Search for the cell housing the specified text and yield its (x, y) center coordinate. 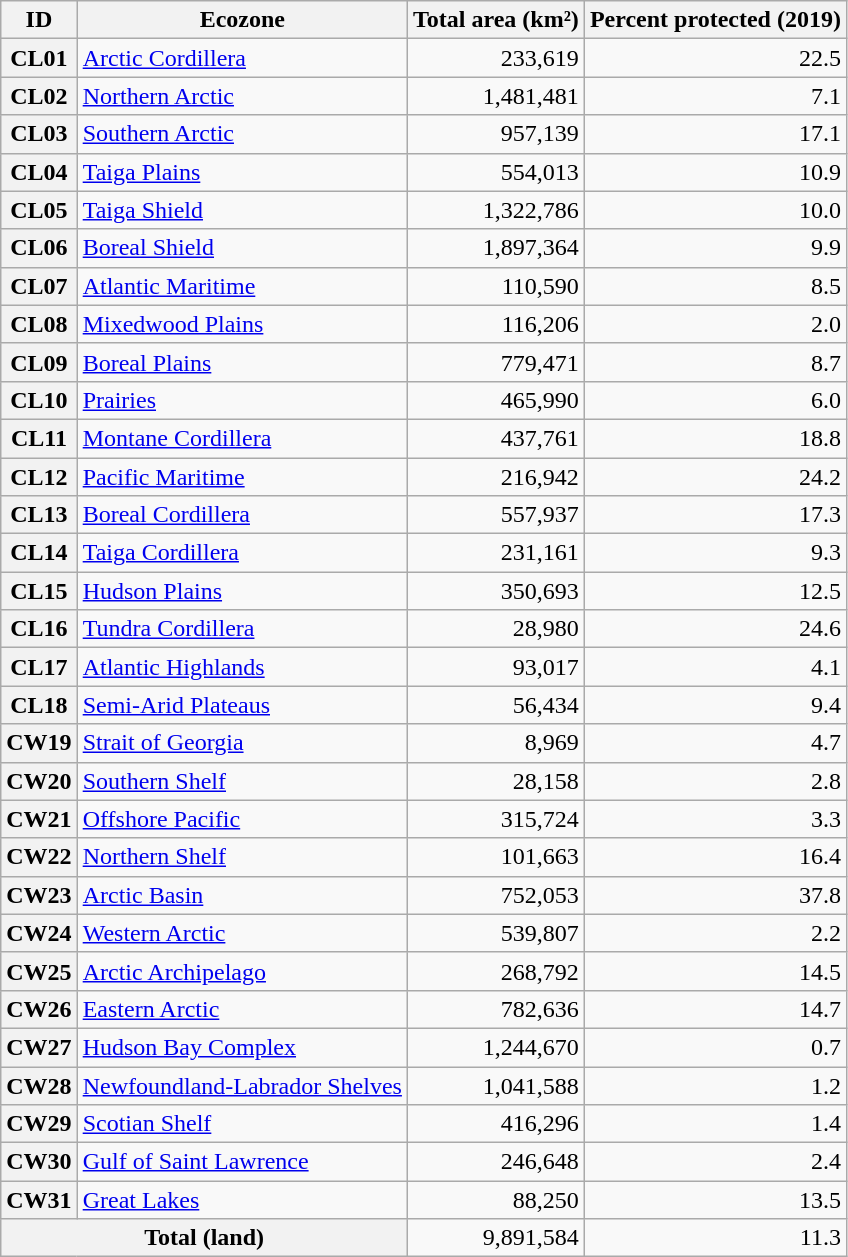
Boreal Plains (242, 362)
CL05 (39, 210)
93,017 (496, 667)
116,206 (496, 324)
Strait of Georgia (242, 743)
Hudson Plains (242, 591)
957,139 (496, 134)
CW20 (39, 781)
ID (39, 20)
11.3 (715, 1238)
Great Lakes (242, 1200)
1.2 (715, 1085)
8,969 (496, 743)
14.5 (715, 971)
CW31 (39, 1200)
Taiga Plains (242, 172)
Taiga Shield (242, 210)
6.0 (715, 400)
CW25 (39, 971)
37.8 (715, 895)
539,807 (496, 933)
2.0 (715, 324)
268,792 (496, 971)
CW27 (39, 1047)
CW26 (39, 1009)
2.8 (715, 781)
CL15 (39, 591)
88,250 (496, 1200)
4.7 (715, 743)
2.2 (715, 933)
CL08 (39, 324)
Total area (km²) (496, 20)
Arctic Archipelago (242, 971)
10.9 (715, 172)
Mixedwood Plains (242, 324)
101,663 (496, 857)
22.5 (715, 58)
1,481,481 (496, 96)
Total (land) (204, 1238)
Offshore Pacific (242, 819)
CL04 (39, 172)
14.7 (715, 1009)
416,296 (496, 1124)
CL12 (39, 477)
CW23 (39, 895)
CL11 (39, 438)
9.4 (715, 705)
Western Arctic (242, 933)
CL06 (39, 248)
465,990 (496, 400)
782,636 (496, 1009)
Scotian Shelf (242, 1124)
Tundra Cordillera (242, 629)
Prairies (242, 400)
8.7 (715, 362)
Newfoundland-Labrador Shelves (242, 1085)
Southern Shelf (242, 781)
17.1 (715, 134)
1,041,588 (496, 1085)
CW21 (39, 819)
1.4 (715, 1124)
Atlantic Highlands (242, 667)
Ecozone (242, 20)
1,322,786 (496, 210)
12.5 (715, 591)
CL03 (39, 134)
24.6 (715, 629)
9.3 (715, 553)
Northern Shelf (242, 857)
315,724 (496, 819)
Arctic Basin (242, 895)
Southern Arctic (242, 134)
437,761 (496, 438)
CL07 (39, 286)
CL16 (39, 629)
8.5 (715, 286)
0.7 (715, 1047)
2.4 (715, 1162)
Boreal Cordillera (242, 515)
CL13 (39, 515)
752,053 (496, 895)
17.3 (715, 515)
Eastern Arctic (242, 1009)
CL17 (39, 667)
13.5 (715, 1200)
CL02 (39, 96)
24.2 (715, 477)
CW24 (39, 933)
CL14 (39, 553)
1,897,364 (496, 248)
28,158 (496, 781)
557,937 (496, 515)
CW28 (39, 1085)
CW19 (39, 743)
56,434 (496, 705)
10.0 (715, 210)
CL18 (39, 705)
350,693 (496, 591)
216,942 (496, 477)
18.8 (715, 438)
779,471 (496, 362)
16.4 (715, 857)
CL09 (39, 362)
1,244,670 (496, 1047)
7.1 (715, 96)
Percent protected (2019) (715, 20)
Northern Arctic (242, 96)
Atlantic Maritime (242, 286)
Montane Cordillera (242, 438)
Semi-Arid Plateaus (242, 705)
Pacific Maritime (242, 477)
28,980 (496, 629)
CL01 (39, 58)
Hudson Bay Complex (242, 1047)
CW30 (39, 1162)
246,648 (496, 1162)
Boreal Shield (242, 248)
110,590 (496, 286)
9.9 (715, 248)
3.3 (715, 819)
Gulf of Saint Lawrence (242, 1162)
CL10 (39, 400)
CW22 (39, 857)
233,619 (496, 58)
Arctic Cordillera (242, 58)
231,161 (496, 553)
9,891,584 (496, 1238)
CW29 (39, 1124)
554,013 (496, 172)
4.1 (715, 667)
Taiga Cordillera (242, 553)
